Locate the cell with the specified text and output its (X, Y) center coordinate. 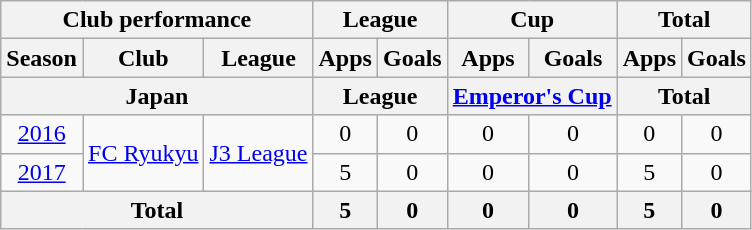
Japan (157, 96)
2016 (42, 134)
2017 (42, 172)
FC Ryukyu (142, 153)
J3 League (258, 153)
Club performance (157, 20)
Emperor's Cup (532, 96)
Season (42, 58)
Cup (532, 20)
Club (142, 58)
